Find where the given text appears and provide that cell's center as [x, y] coordinate. 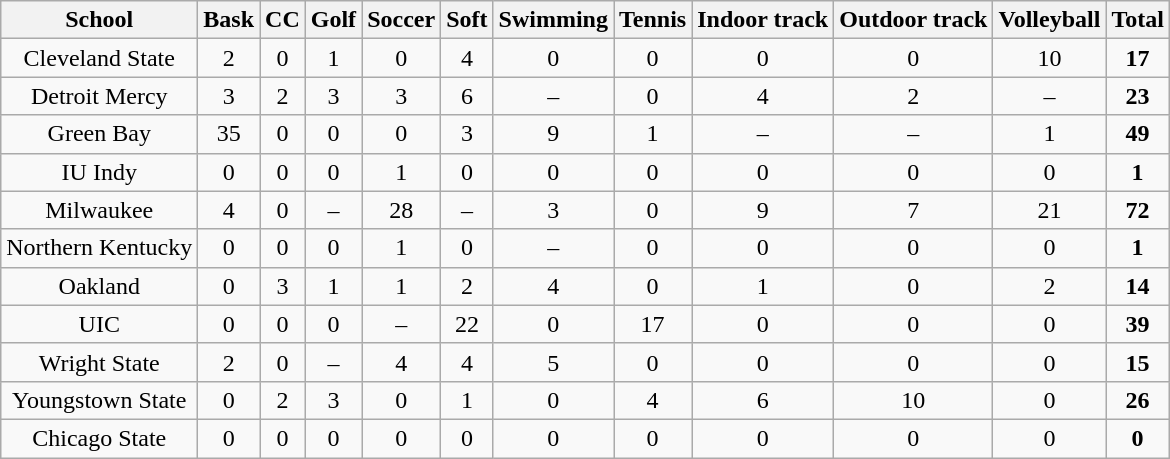
35 [229, 134]
School [100, 20]
Volleyball [1050, 20]
Chicago State [100, 438]
Golf [333, 20]
IU Indy [100, 172]
5 [553, 362]
UIC [100, 324]
Milwaukee [100, 210]
Soft [467, 20]
15 [1138, 362]
Northern Kentucky [100, 248]
Soccer [402, 20]
Total [1138, 20]
Cleveland State [100, 58]
39 [1138, 324]
Detroit Mercy [100, 96]
Oakland [100, 286]
Green Bay [100, 134]
21 [1050, 210]
28 [402, 210]
Tennis [653, 20]
23 [1138, 96]
Swimming [553, 20]
CC [283, 20]
26 [1138, 400]
7 [914, 210]
Outdoor track [914, 20]
Bask [229, 20]
Wright State [100, 362]
49 [1138, 134]
22 [467, 324]
72 [1138, 210]
14 [1138, 286]
Youngstown State [100, 400]
Indoor track [763, 20]
